Return (X, Y) of the center of cell containing provided text 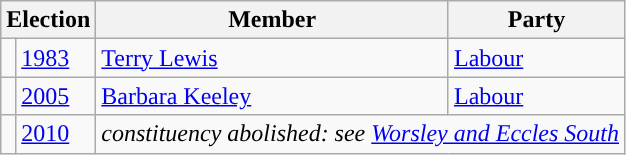
constituency abolished: see Worsley and Eccles South (360, 134)
Party (536, 20)
Barbara Keeley (272, 96)
2005 (56, 96)
Member (272, 20)
2010 (56, 134)
1983 (56, 58)
Election (48, 20)
Terry Lewis (272, 58)
